Pinpoint the cell where the given text exists, returning its (X, Y) midpoint coordinate. 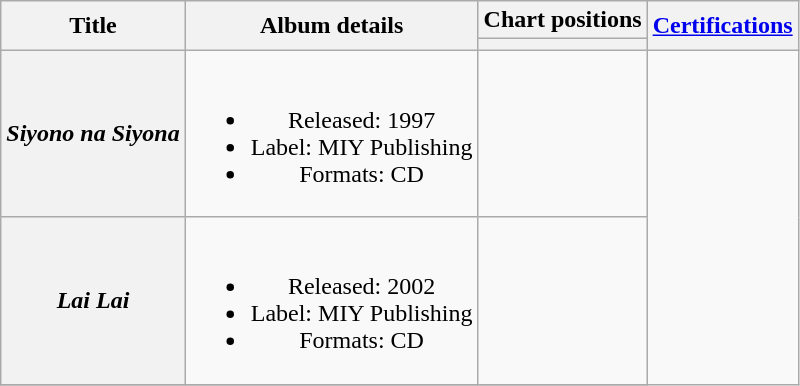
Certifications (722, 26)
Title (93, 26)
Released: 2002Label: MIY PublishingFormats: CD (332, 300)
Album details (332, 26)
Chart positions (562, 20)
Lai Lai (93, 300)
Siyono na Siyona (93, 134)
Released: 1997Label: MIY PublishingFormats: CD (332, 134)
